Detect which cell encompasses the target text, then output its (X, Y) center coordinate. 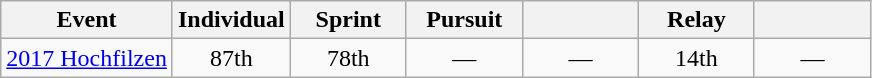
78th (348, 58)
Relay (696, 20)
Pursuit (464, 20)
Individual (231, 20)
14th (696, 58)
Event (87, 20)
2017 Hochfilzen (87, 58)
Sprint (348, 20)
87th (231, 58)
